Extract the [X, Y] coordinate from the center of the cell holding the provided text.  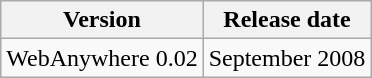
Release date [287, 20]
WebAnywhere 0.02 [102, 58]
September 2008 [287, 58]
Version [102, 20]
